Extract the [x, y] coordinate from the center of the cell holding the provided text.  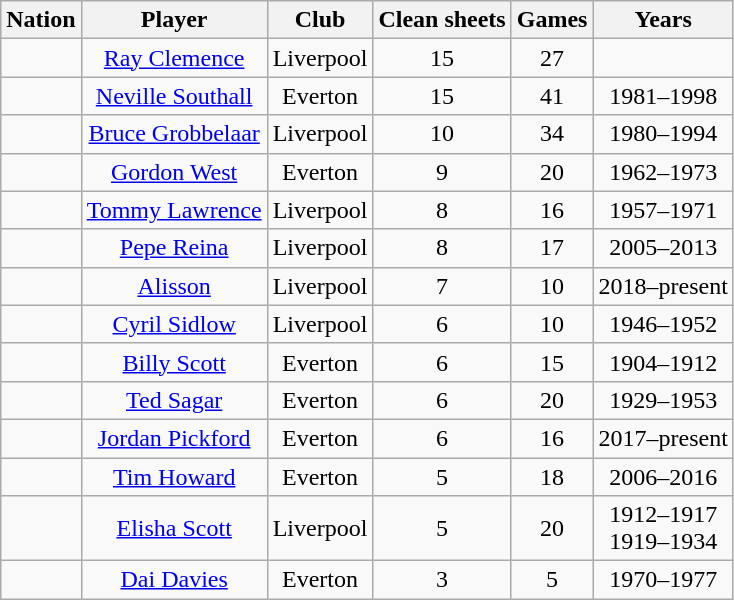
1957–1971 [663, 210]
2005–2013 [663, 248]
1904–1912 [663, 362]
Tim Howard [174, 477]
3 [442, 580]
Games [552, 20]
Dai Davies [174, 580]
1962–1973 [663, 172]
1980–1994 [663, 134]
2006–2016 [663, 477]
Neville Southall [174, 96]
Ray Clemence [174, 58]
Years [663, 20]
Gordon West [174, 172]
2018–present [663, 286]
Elisha Scott [174, 528]
7 [442, 286]
1981–1998 [663, 96]
41 [552, 96]
27 [552, 58]
1912–19171919–1934 [663, 528]
Nation [41, 20]
Club [320, 20]
Alisson [174, 286]
1929–1953 [663, 400]
Player [174, 20]
1970–1977 [663, 580]
9 [442, 172]
Billy Scott [174, 362]
Bruce Grobbelaar [174, 134]
2017–present [663, 438]
17 [552, 248]
Ted Sagar [174, 400]
Jordan Pickford [174, 438]
1946–1952 [663, 324]
34 [552, 134]
Clean sheets [442, 20]
Tommy Lawrence [174, 210]
18 [552, 477]
Pepe Reina [174, 248]
Cyril Sidlow [174, 324]
